From the cell containing the given text, extract its center point as [x, y] coordinate. 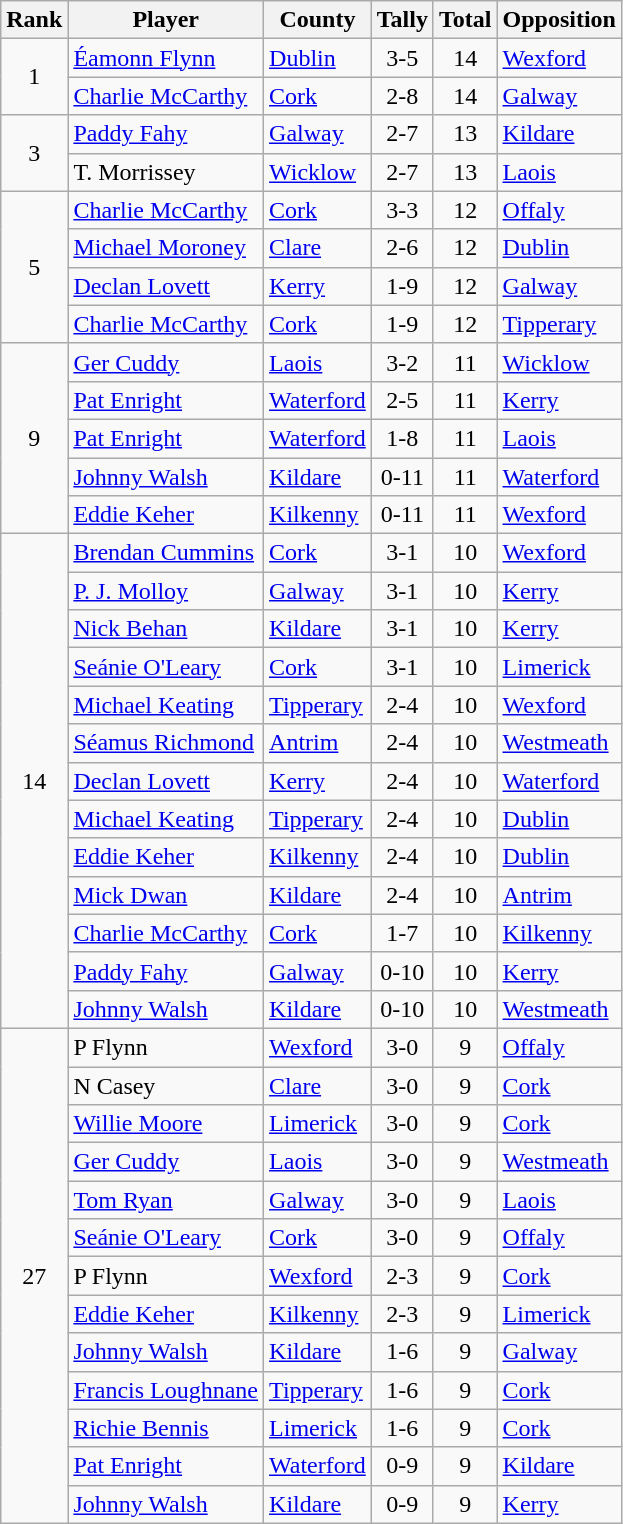
Tom Ryan [166, 1200]
Brendan Cummins [166, 553]
Michael Moroney [166, 248]
Séamus Richmond [166, 743]
Willie Moore [166, 1124]
1-8 [402, 438]
3-5 [402, 58]
Player [166, 20]
2-5 [402, 400]
1-7 [402, 933]
N Casey [166, 1085]
3-2 [402, 362]
Éamonn Flynn [166, 58]
Opposition [559, 20]
Total [465, 20]
County [318, 20]
Richie Bennis [166, 1428]
27 [34, 1276]
Rank [34, 20]
3 [34, 153]
5 [34, 267]
Francis Loughnane [166, 1390]
Tally [402, 20]
2-6 [402, 248]
Nick Behan [166, 629]
1 [34, 77]
P. J. Molloy [166, 591]
3-3 [402, 210]
T. Morrissey [166, 172]
2-8 [402, 96]
Mick Dwan [166, 895]
